Extract the (x, y) coordinate from the center of the cell holding the provided text.  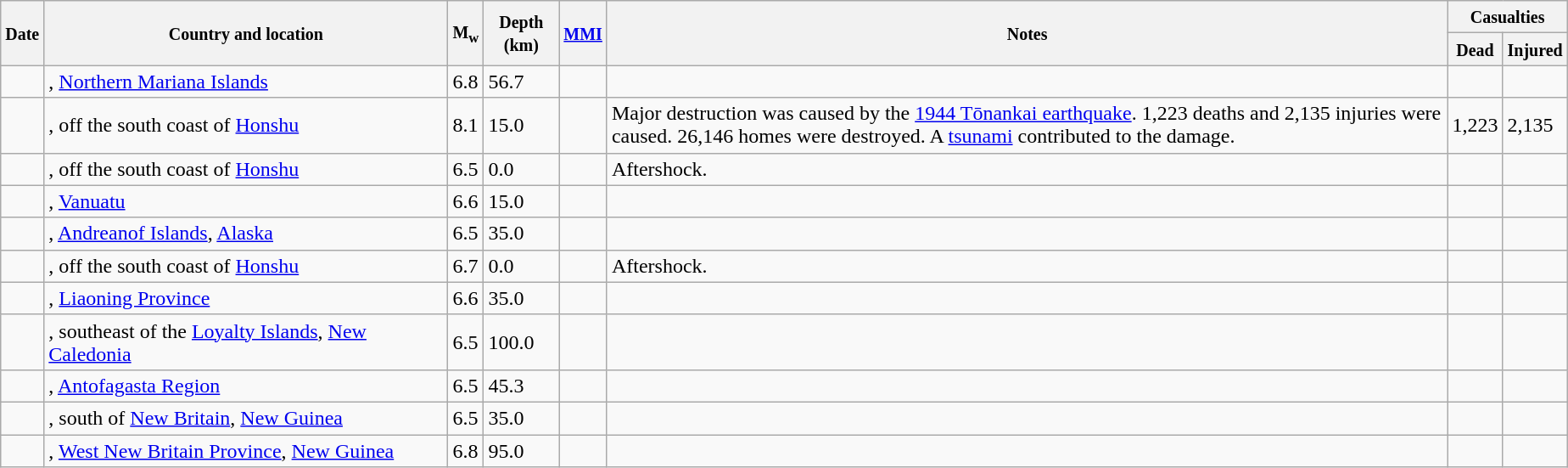
, southeast of the Loyalty Islands, New Caledonia (246, 341)
, Liaoning Province (246, 298)
100.0 (521, 341)
, West New Britain Province, New Guinea (246, 451)
Mw (466, 33)
Notes (1027, 33)
Dead (1475, 49)
45.3 (521, 386)
6.7 (466, 266)
, Vanuatu (246, 201)
Depth (km) (521, 33)
, Northern Mariana Islands (246, 82)
, Andreanof Islands, Alaska (246, 234)
Casualties (1507, 17)
Date (22, 33)
Country and location (246, 33)
1,223 (1475, 126)
MMI (584, 33)
2,135 (1535, 126)
8.1 (466, 126)
56.7 (521, 82)
95.0 (521, 451)
, Antofagasta Region (246, 386)
, south of New Britain, New Guinea (246, 418)
Injured (1535, 49)
